Extract the [X, Y] coordinate from the center of the cell holding the provided text.  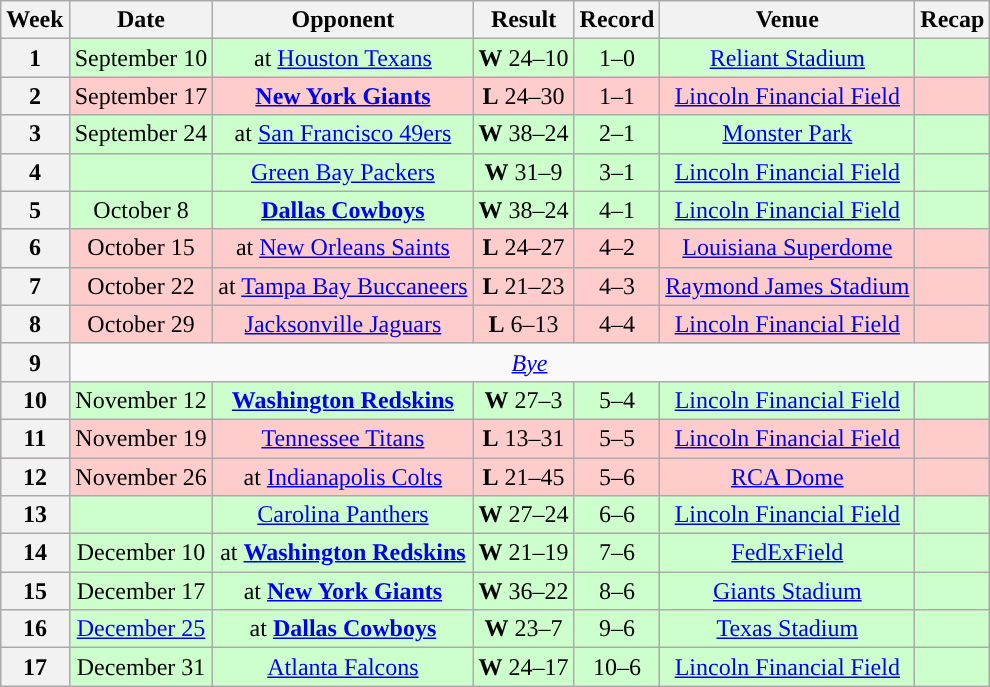
Venue [788, 20]
13 [35, 515]
Dallas Cowboys [343, 210]
5–5 [617, 438]
10–6 [617, 667]
7 [35, 286]
Monster Park [788, 134]
FedExField [788, 553]
November 26 [141, 477]
5–6 [617, 477]
L 21–45 [524, 477]
4–3 [617, 286]
2 [35, 96]
Bye [530, 362]
Carolina Panthers [343, 515]
4 [35, 172]
Recap [952, 20]
1–0 [617, 58]
October 15 [141, 248]
Tennessee Titans [343, 438]
5–4 [617, 400]
September 10 [141, 58]
Opponent [343, 20]
at Dallas Cowboys [343, 629]
3 [35, 134]
Louisiana Superdome [788, 248]
W 27–24 [524, 515]
Record [617, 20]
L 6–13 [524, 324]
17 [35, 667]
W 24–17 [524, 667]
9–6 [617, 629]
2–1 [617, 134]
8 [35, 324]
December 31 [141, 667]
10 [35, 400]
W 31–9 [524, 172]
15 [35, 591]
W 23–7 [524, 629]
Giants Stadium [788, 591]
Jacksonville Jaguars [343, 324]
14 [35, 553]
L 24–27 [524, 248]
November 12 [141, 400]
Date [141, 20]
3–1 [617, 172]
Washington Redskins [343, 400]
RCA Dome [788, 477]
December 10 [141, 553]
6 [35, 248]
October 29 [141, 324]
Green Bay Packers [343, 172]
Week [35, 20]
September 17 [141, 96]
November 19 [141, 438]
December 17 [141, 591]
at San Francisco 49ers [343, 134]
Reliant Stadium [788, 58]
12 [35, 477]
4–1 [617, 210]
W 24–10 [524, 58]
New York Giants [343, 96]
December 25 [141, 629]
October 8 [141, 210]
October 22 [141, 286]
6–6 [617, 515]
8–6 [617, 591]
L 24–30 [524, 96]
Result [524, 20]
L 13–31 [524, 438]
L 21–23 [524, 286]
Texas Stadium [788, 629]
at Houston Texans [343, 58]
1–1 [617, 96]
W 27–3 [524, 400]
Raymond James Stadium [788, 286]
1 [35, 58]
5 [35, 210]
W 21–19 [524, 553]
7–6 [617, 553]
September 24 [141, 134]
11 [35, 438]
4–2 [617, 248]
Atlanta Falcons [343, 667]
at Washington Redskins [343, 553]
at Tampa Bay Buccaneers [343, 286]
at New York Giants [343, 591]
16 [35, 629]
at New Orleans Saints [343, 248]
at Indianapolis Colts [343, 477]
W 36–22 [524, 591]
9 [35, 362]
4–4 [617, 324]
